From the cell containing the given text, extract its center point as (x, y) coordinate. 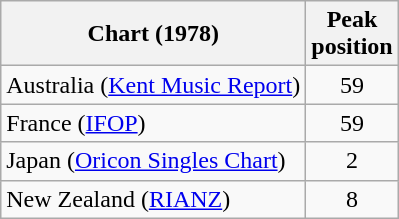
Peakposition (352, 34)
France (IFOP) (154, 123)
New Zealand (RIANZ) (154, 199)
2 (352, 161)
Japan (Oricon Singles Chart) (154, 161)
Australia (Kent Music Report) (154, 85)
Chart (1978) (154, 34)
8 (352, 199)
